Locate the cell with the specified text and output its (x, y) center coordinate. 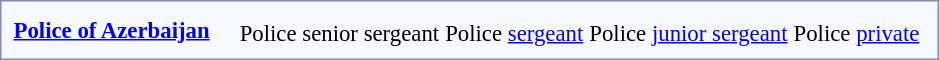
Police senior sergeant (339, 33)
Police private (856, 33)
Police sergeant (514, 33)
Police junior sergeant (688, 33)
Police of Azerbaijan (112, 30)
